Output the (X, Y) coordinate of the center of the cell containing the given text.  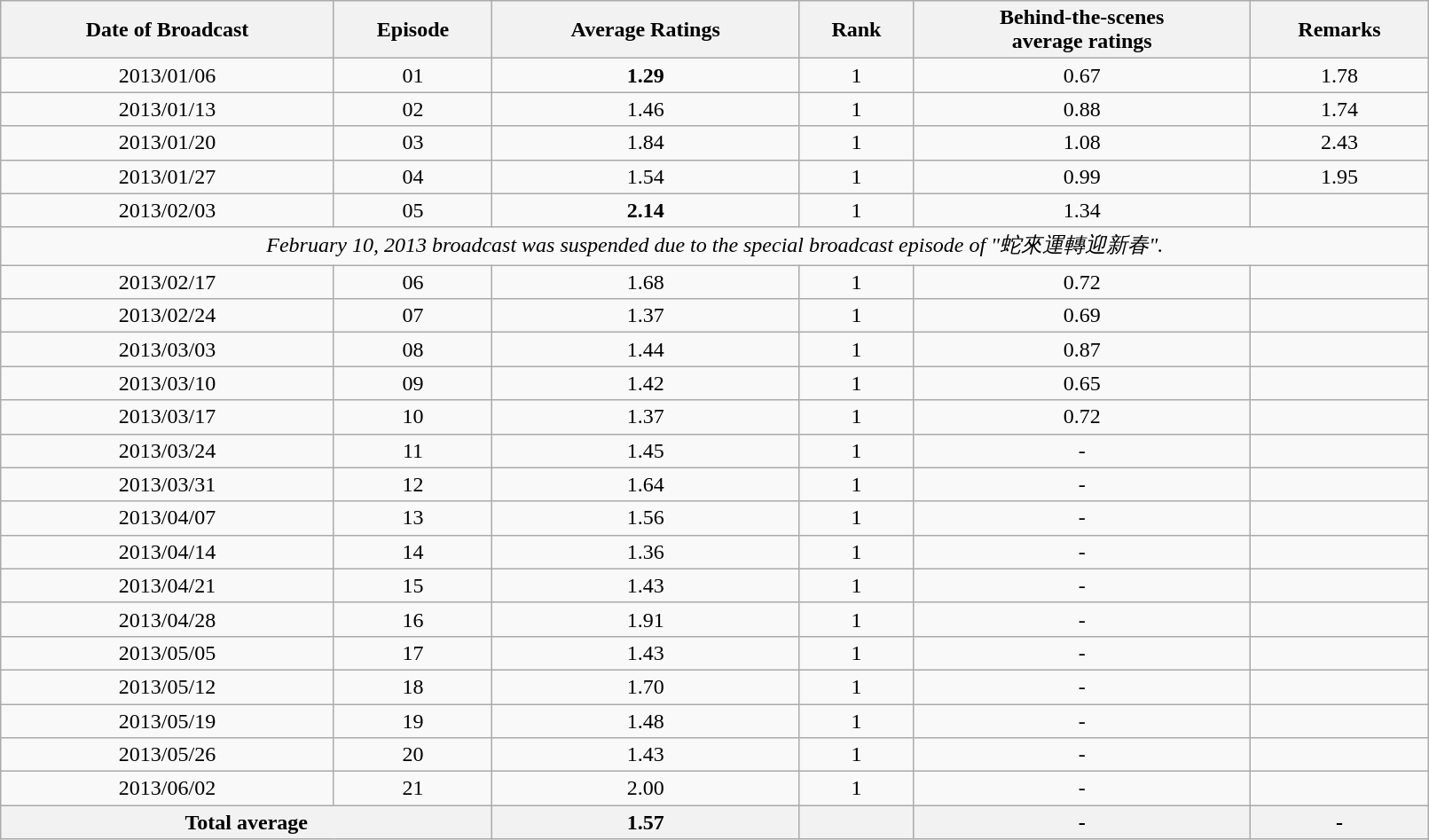
2013/05/19 (168, 721)
1.44 (646, 349)
03 (412, 143)
17 (412, 653)
16 (412, 619)
1.48 (646, 721)
19 (412, 721)
2013/02/17 (168, 282)
10 (412, 417)
0.69 (1082, 316)
2013/03/31 (168, 484)
0.99 (1082, 177)
1.64 (646, 484)
2013/03/24 (168, 451)
2013/03/17 (168, 417)
0.65 (1082, 383)
02 (412, 109)
2.43 (1339, 143)
2013/04/14 (168, 552)
13 (412, 518)
1.45 (646, 451)
18 (412, 687)
12 (412, 484)
1.84 (646, 143)
1.36 (646, 552)
2013/05/12 (168, 687)
01 (412, 75)
1.95 (1339, 177)
Remarks (1339, 30)
0.88 (1082, 109)
Rank (857, 30)
2013/03/10 (168, 383)
2.14 (646, 210)
20 (412, 755)
0.87 (1082, 349)
1.29 (646, 75)
0.67 (1082, 75)
21 (412, 789)
2013/03/03 (168, 349)
08 (412, 349)
1.08 (1082, 143)
05 (412, 210)
2013/04/21 (168, 585)
February 10, 2013 broadcast was suspended due to the special broadcast episode of "蛇來運轉迎新春". (715, 247)
07 (412, 316)
Total average (247, 822)
2013/01/13 (168, 109)
1.91 (646, 619)
2.00 (646, 789)
1.42 (646, 383)
1.46 (646, 109)
Behind-the-scenes average ratings (1082, 30)
2013/01/27 (168, 177)
2013/02/03 (168, 210)
1.57 (646, 822)
1.74 (1339, 109)
2013/01/20 (168, 143)
1.78 (1339, 75)
1.70 (646, 687)
09 (412, 383)
15 (412, 585)
1.54 (646, 177)
1.34 (1082, 210)
2013/04/07 (168, 518)
04 (412, 177)
2013/05/26 (168, 755)
2013/05/05 (168, 653)
11 (412, 451)
2013/01/06 (168, 75)
06 (412, 282)
1.56 (646, 518)
14 (412, 552)
Date of Broadcast (168, 30)
Average Ratings (646, 30)
2013/06/02 (168, 789)
2013/02/24 (168, 316)
1.68 (646, 282)
Episode (412, 30)
2013/04/28 (168, 619)
